Output the [x, y] coordinate of the center of the cell containing the given text.  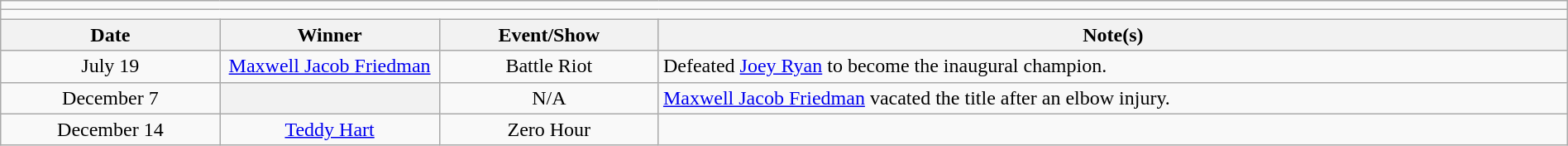
December 7 [111, 98]
July 19 [111, 66]
Defeated Joey Ryan to become the inaugural champion. [1113, 66]
Date [111, 35]
Teddy Hart [329, 129]
December 14 [111, 129]
Winner [329, 35]
Maxwell Jacob Friedman [329, 66]
Battle Riot [549, 66]
Zero Hour [549, 129]
N/A [549, 98]
Maxwell Jacob Friedman vacated the title after an elbow injury. [1113, 98]
Event/Show [549, 35]
Note(s) [1113, 35]
